Determine the (X, Y) coordinate at the center of the cell enclosing the given text.  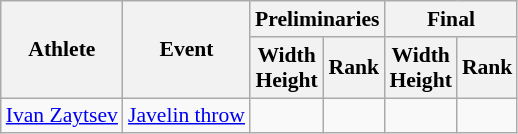
Event (186, 50)
Athlete (62, 50)
Javelin throw (186, 116)
Preliminaries (317, 19)
Final (450, 19)
Ivan Zaytsev (62, 116)
